Scan for the cell matching the given text and deliver its (X, Y) coordinate at center. 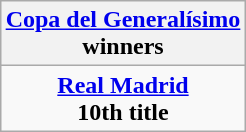
Copa del Generalísimowinners (123, 34)
Real Madrid10th title (123, 98)
